Detect which cell encompasses the target text, then output its [x, y] center coordinate. 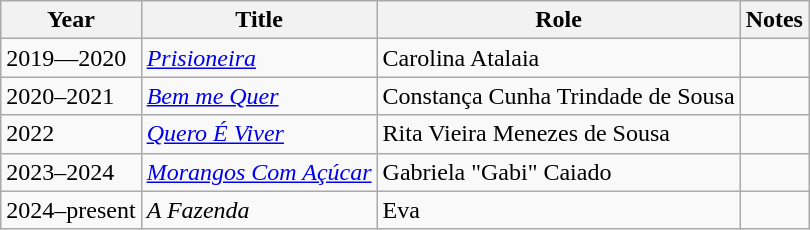
Constança Cunha Trindade de Sousa [558, 96]
2019—2020 [71, 58]
2022 [71, 134]
Rita Vieira Menezes de Sousa [558, 134]
Prisioneira [259, 58]
Title [259, 20]
2024–present [71, 210]
A Fazenda [259, 210]
2023–2024 [71, 172]
Carolina Atalaia [558, 58]
Morangos Com Açúcar [259, 172]
Gabriela "Gabi" Caiado [558, 172]
Bem me Quer [259, 96]
Year [71, 20]
Role [558, 20]
Quero É Viver [259, 134]
2020–2021 [71, 96]
Notes [774, 20]
Eva [558, 210]
